Extract the (x, y) coordinate from the center of the cell holding the provided text.  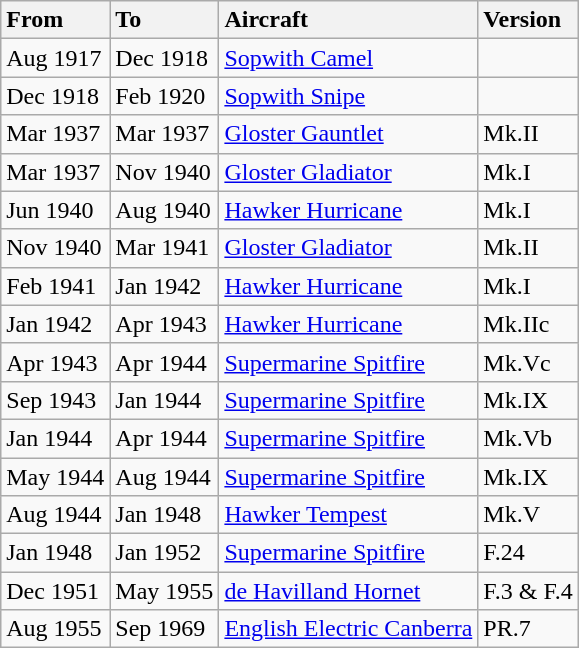
Sep 1943 (56, 400)
Sep 1969 (164, 629)
de Havilland Hornet (348, 591)
PR.7 (528, 629)
Sopwith Camel (348, 58)
May 1944 (56, 477)
Jun 1940 (56, 210)
Feb 1941 (56, 286)
Version (528, 20)
English Electric Canberra (348, 629)
From (56, 20)
Dec 1951 (56, 591)
F.24 (528, 553)
Aug 1940 (164, 210)
To (164, 20)
F.3 & F.4 (528, 591)
Mk.Vb (528, 438)
May 1955 (164, 591)
Aug 1955 (56, 629)
Mk.Vc (528, 362)
Mk.IIc (528, 324)
Mar 1941 (164, 248)
Jan 1952 (164, 553)
Hawker Tempest (348, 515)
Sopwith Snipe (348, 96)
Aircraft (348, 20)
Mk.V (528, 515)
Gloster Gauntlet (348, 134)
Aug 1917 (56, 58)
Feb 1920 (164, 96)
